From the cell containing the given text, extract its center point as [X, Y] coordinate. 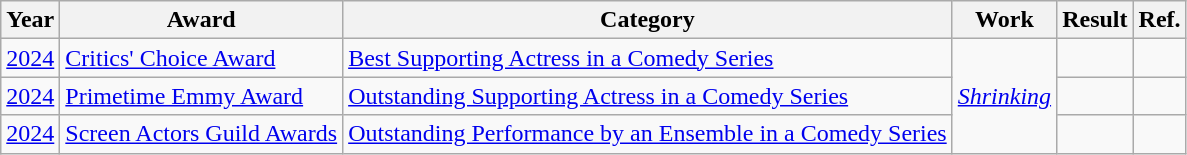
Outstanding Supporting Actress in a Comedy Series [648, 96]
Award [202, 20]
Shrinking [1004, 96]
Work [1004, 20]
Screen Actors Guild Awards [202, 134]
Best Supporting Actress in a Comedy Series [648, 58]
Year [30, 20]
Primetime Emmy Award [202, 96]
Outstanding Performance by an Ensemble in a Comedy Series [648, 134]
Critics' Choice Award [202, 58]
Result [1095, 20]
Ref. [1160, 20]
Category [648, 20]
